Search for the cell housing the specified text and yield its (X, Y) center coordinate. 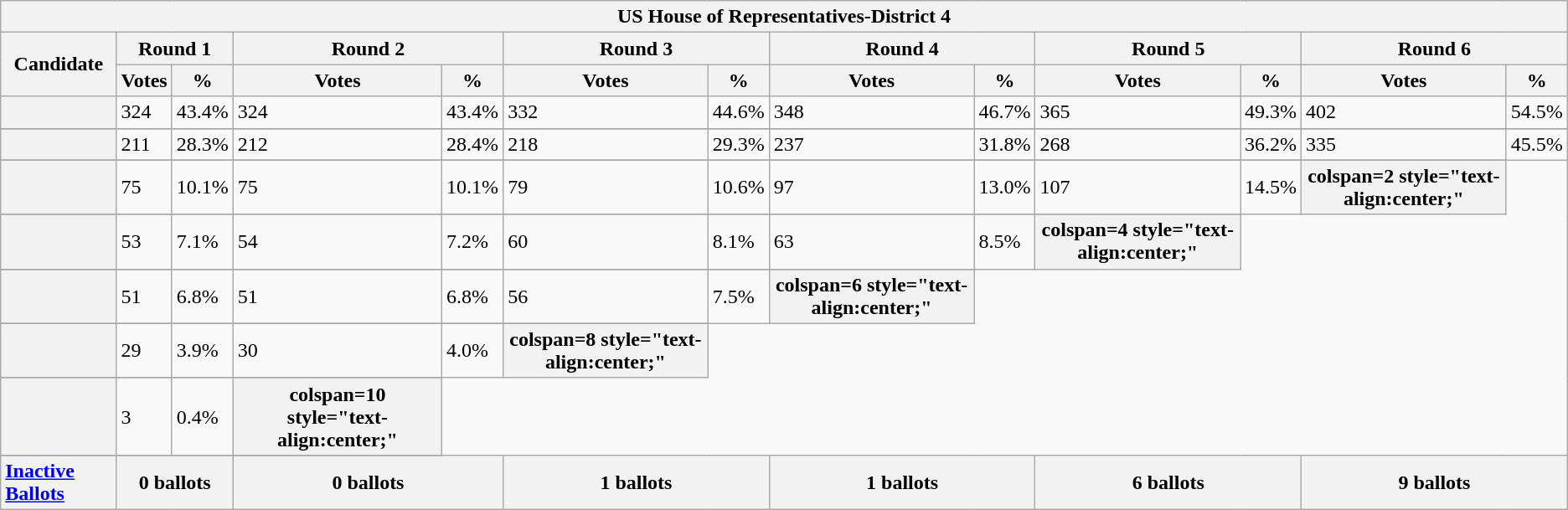
335 (1404, 144)
14.5% (1271, 188)
13.0% (1005, 188)
28.3% (203, 144)
49.3% (1271, 112)
colspan=2 style="text-align:center;" (1404, 188)
79 (606, 188)
8.5% (1005, 241)
Round 5 (1168, 49)
53 (144, 241)
211 (144, 144)
36.2% (1271, 144)
46.7% (1005, 112)
3 (144, 416)
31.8% (1005, 144)
Inactive Ballots (59, 482)
10.6% (739, 188)
332 (606, 112)
7.5% (739, 296)
8.1% (739, 241)
7.2% (472, 241)
97 (871, 188)
54 (337, 241)
365 (1137, 112)
348 (871, 112)
44.6% (739, 112)
45.5% (1536, 144)
colspan=10 style="text-align:center;" (337, 416)
218 (606, 144)
63 (871, 241)
237 (871, 144)
Round 6 (1435, 49)
402 (1404, 112)
Round 4 (902, 49)
29 (144, 350)
60 (606, 241)
56 (606, 296)
107 (1137, 188)
9 ballots (1435, 482)
Round 3 (637, 49)
7.1% (203, 241)
US House of Representatives-District 4 (784, 17)
Round 1 (174, 49)
colspan=8 style="text-align:center;" (606, 350)
Candidate (59, 64)
30 (337, 350)
Round 2 (368, 49)
colspan=6 style="text-align:center;" (871, 296)
0.4% (203, 416)
28.4% (472, 144)
4.0% (472, 350)
colspan=4 style="text-align:center;" (1137, 241)
268 (1137, 144)
29.3% (739, 144)
212 (337, 144)
3.9% (203, 350)
6 ballots (1168, 482)
54.5% (1536, 112)
